Return the [X, Y] coordinate for the center point of the cell that contains the specified text.  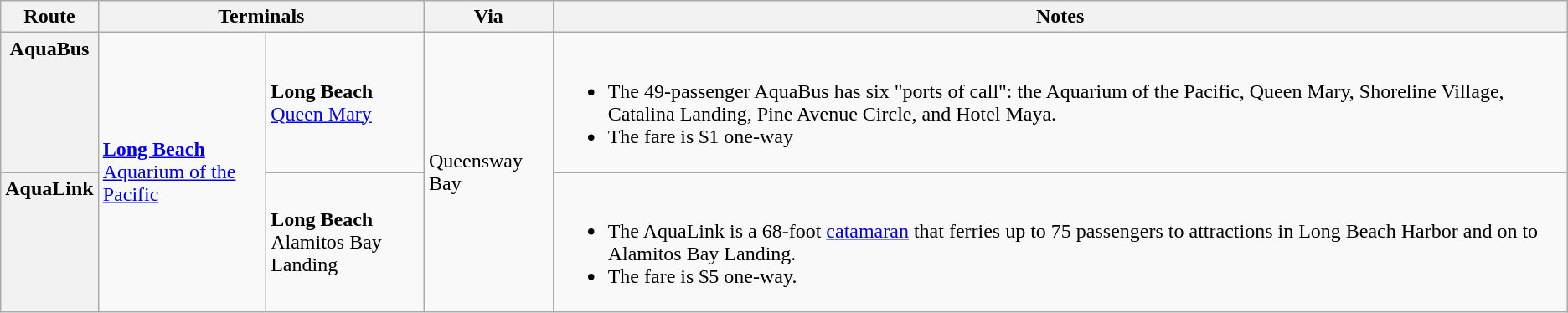
Notes [1060, 17]
Long BeachAquarium of the Pacific [182, 172]
Route [49, 17]
Long BeachQueen Mary [345, 102]
Long BeachAlamitos Bay Landing [345, 243]
Via [488, 17]
AquaLink [49, 243]
AquaBus [49, 102]
Terminals [261, 17]
Queensway Bay [488, 172]
